Output the (X, Y) coordinate of the center of the cell containing the given text.  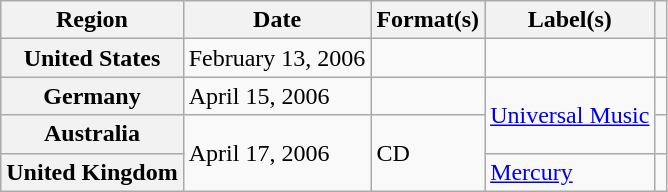
Date (277, 20)
Format(s) (428, 20)
Region (92, 20)
Universal Music (570, 115)
Mercury (570, 172)
April 17, 2006 (277, 153)
April 15, 2006 (277, 96)
Label(s) (570, 20)
February 13, 2006 (277, 58)
United States (92, 58)
United Kingdom (92, 172)
Australia (92, 134)
Germany (92, 96)
CD (428, 153)
